Search for the cell housing the specified text and yield its (x, y) center coordinate. 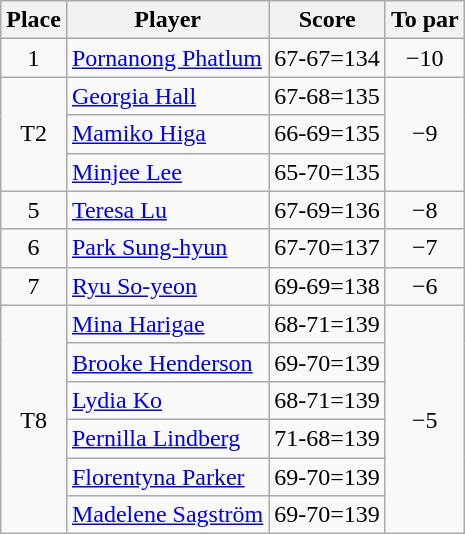
67-67=134 (328, 58)
1 (34, 58)
Pornanong Phatlum (167, 58)
T8 (34, 419)
Brooke Henderson (167, 362)
69-69=138 (328, 286)
67-69=136 (328, 210)
7 (34, 286)
65-70=135 (328, 172)
71-68=139 (328, 438)
Score (328, 20)
5 (34, 210)
−9 (424, 134)
To par (424, 20)
Minjee Lee (167, 172)
Park Sung-hyun (167, 248)
Place (34, 20)
Madelene Sagström (167, 515)
Georgia Hall (167, 96)
−6 (424, 286)
Mamiko Higa (167, 134)
Player (167, 20)
Florentyna Parker (167, 477)
−7 (424, 248)
6 (34, 248)
−5 (424, 419)
−10 (424, 58)
66-69=135 (328, 134)
67-68=135 (328, 96)
Lydia Ko (167, 400)
Pernilla Lindberg (167, 438)
Ryu So-yeon (167, 286)
67-70=137 (328, 248)
−8 (424, 210)
Teresa Lu (167, 210)
T2 (34, 134)
Mina Harigae (167, 324)
